Detect which cell encompasses the target text, then output its (X, Y) center coordinate. 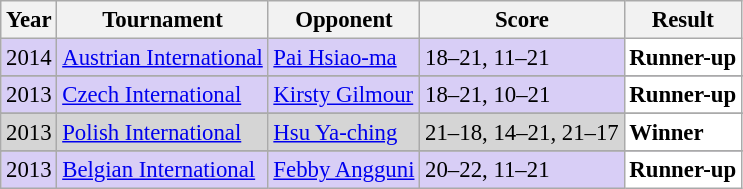
20–22, 11–21 (522, 170)
21–18, 14–21, 21–17 (522, 133)
Belgian International (162, 170)
Febby Angguni (344, 170)
18–21, 10–21 (522, 95)
Year (29, 20)
Czech International (162, 95)
Opponent (344, 20)
2014 (29, 58)
Kirsty Gilmour (344, 95)
Tournament (162, 20)
18–21, 11–21 (522, 58)
Polish International (162, 133)
Hsu Ya-ching (344, 133)
Score (522, 20)
Result (682, 20)
Winner (682, 133)
Austrian International (162, 58)
Pai Hsiao-ma (344, 58)
